Output the [x, y] coordinate of the center of the cell containing the given text.  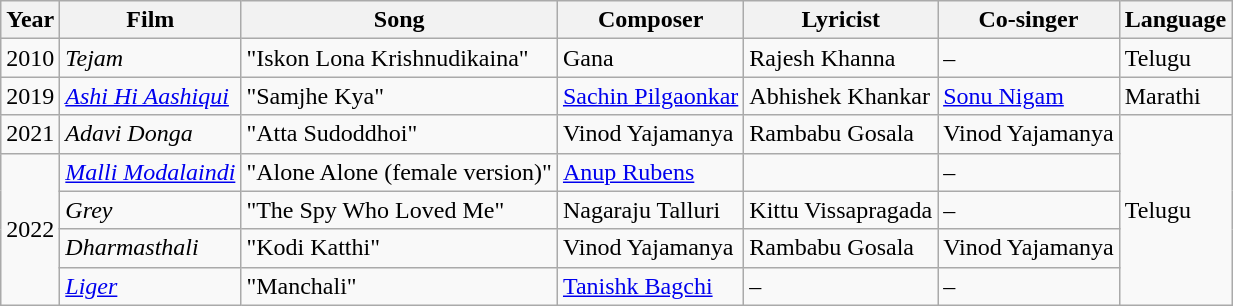
"Kodi Katthi" [400, 248]
Film [150, 20]
Malli Modalaindi [150, 172]
Gana [650, 58]
Abhishek Khankar [841, 96]
Nagaraju Talluri [650, 210]
2010 [30, 58]
Tejam [150, 58]
Grey [150, 210]
Anup Rubens [650, 172]
Tanishk Bagchi [650, 286]
"Samjhe Kya" [400, 96]
Language [1175, 20]
Kittu Vissapragada [841, 210]
Ashi Hi Aashiqui [150, 96]
Liger [150, 286]
"Atta Sudoddhoi" [400, 134]
Sachin Pilgaonkar [650, 96]
Lyricist [841, 20]
Marathi [1175, 96]
Adavi Donga [150, 134]
Year [30, 20]
Co-singer [1029, 20]
Song [400, 20]
"The Spy Who Loved Me" [400, 210]
Sonu Nigam [1029, 96]
Rajesh Khanna [841, 58]
Dharmasthali [150, 248]
2019 [30, 96]
"Iskon Lona Krishnudikaina" [400, 58]
Composer [650, 20]
"Manchali" [400, 286]
2021 [30, 134]
"Alone Alone (female version)" [400, 172]
2022 [30, 229]
